Detect which cell encompasses the target text, then output its [x, y] center coordinate. 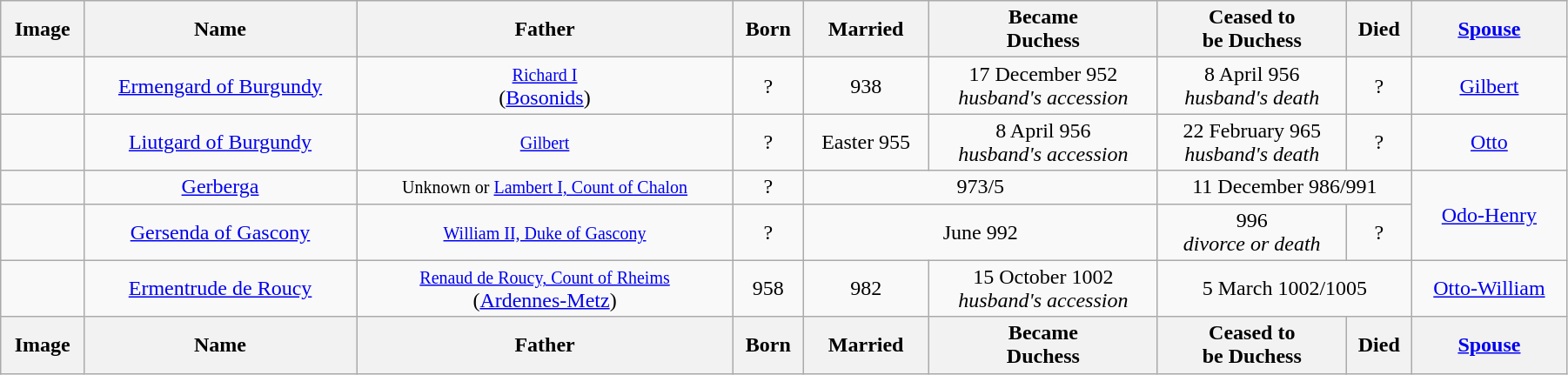
8 April 956husband's accession [1042, 143]
Otto [1489, 143]
Richard I(Bosonids) [545, 85]
Easter 955 [866, 143]
22 February 965husband's death [1251, 143]
958 [768, 289]
8 April 956husband's death [1251, 85]
15 October 1002husband's accession [1042, 289]
Otto-William [1489, 289]
938 [866, 85]
Ermengard of Burgundy [221, 85]
Unknown or Lambert I, Count of Chalon [545, 187]
11 December 986/991 [1284, 187]
996divorce or death [1251, 231]
973/5 [980, 187]
Gersenda of Gascony [221, 231]
June 992 [980, 231]
Odo-Henry [1489, 216]
Gerberga [221, 187]
Renaud de Roucy, Count of Rheims(Ardennes-Metz) [545, 289]
17 December 952husband's accession [1042, 85]
5 March 1002/1005 [1284, 289]
982 [866, 289]
William II, Duke of Gascony [545, 231]
Liutgard of Burgundy [221, 143]
Ermentrude de Roucy [221, 289]
